Detect which cell encompasses the target text, then output its (X, Y) center coordinate. 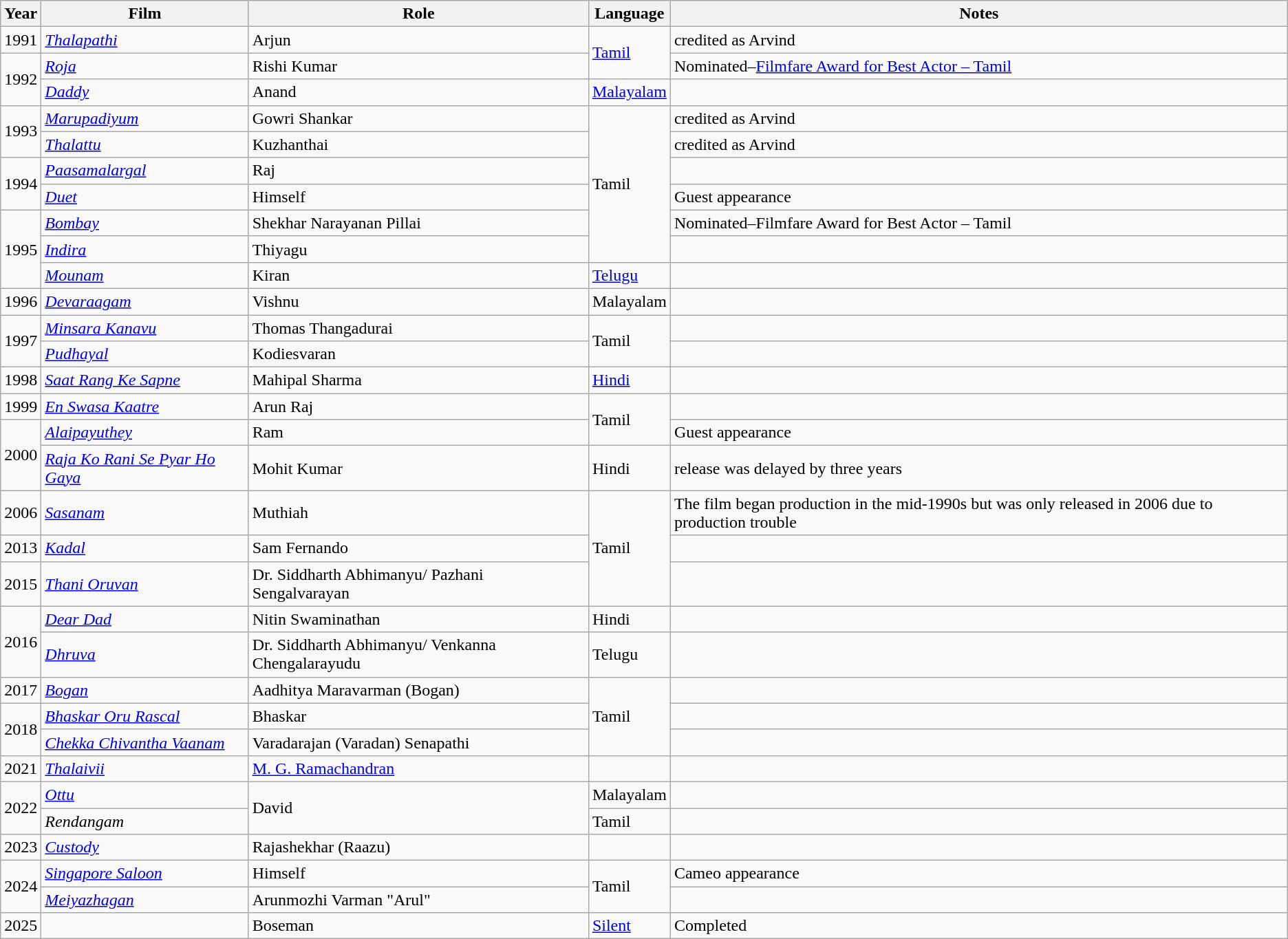
Dear Dad (144, 619)
Role (418, 14)
Anand (418, 92)
Raja Ko Rani Se Pyar Ho Gaya (144, 468)
Daddy (144, 92)
2022 (21, 808)
Completed (978, 926)
Cameo appearance (978, 874)
1999 (21, 407)
Mounam (144, 275)
2006 (21, 513)
2025 (21, 926)
Singapore Saloon (144, 874)
Silent (629, 926)
2015 (21, 583)
Paasamalargal (144, 171)
The film began production in the mid-1990s but was only released in 2006 due to production trouble (978, 513)
2018 (21, 729)
Bombay (144, 223)
Notes (978, 14)
Dr. Siddharth Abhimanyu/ Pazhani Sengalvarayan (418, 583)
1993 (21, 131)
1991 (21, 40)
Bhaskar (418, 716)
M. G. Ramachandran (418, 768)
2021 (21, 768)
1996 (21, 301)
1998 (21, 380)
Saat Rang Ke Sapne (144, 380)
Rendangam (144, 821)
Year (21, 14)
Dhruva (144, 655)
1992 (21, 79)
Vishnu (418, 301)
Devaraagam (144, 301)
2017 (21, 690)
Duet (144, 197)
Arjun (418, 40)
Kuzhanthai (418, 144)
Indira (144, 249)
Dr. Siddharth Abhimanyu/ Venkanna Chengalarayudu (418, 655)
Arun Raj (418, 407)
Custody (144, 848)
Thalapathi (144, 40)
Thalattu (144, 144)
2000 (21, 455)
2016 (21, 641)
Gowri Shankar (418, 118)
Muthiah (418, 513)
Raj (418, 171)
1997 (21, 341)
Minsara Kanavu (144, 328)
Meiyazhagan (144, 900)
Sam Fernando (418, 548)
Thalaivii (144, 768)
2023 (21, 848)
2024 (21, 887)
Thani Oruvan (144, 583)
Kadal (144, 548)
Sasanam (144, 513)
En Swasa Kaatre (144, 407)
Varadarajan (Varadan) Senapathi (418, 742)
Nitin Swaminathan (418, 619)
release was delayed by three years (978, 468)
Film (144, 14)
David (418, 808)
Ram (418, 433)
Bhaskar Oru Rascal (144, 716)
Rajashekhar (Raazu) (418, 848)
Bogan (144, 690)
Language (629, 14)
Arunmozhi Varman "Arul" (418, 900)
Kodiesvaran (418, 354)
Thiyagu (418, 249)
Kiran (418, 275)
2013 (21, 548)
1994 (21, 184)
Thomas Thangadurai (418, 328)
Mohit Kumar (418, 468)
1995 (21, 249)
Ottu (144, 795)
Mahipal Sharma (418, 380)
Pudhayal (144, 354)
Boseman (418, 926)
Aadhitya Maravarman (Bogan) (418, 690)
Roja (144, 66)
Shekhar Narayanan Pillai (418, 223)
Marupadiyum (144, 118)
Rishi Kumar (418, 66)
Alaipayuthey (144, 433)
Chekka Chivantha Vaanam (144, 742)
